Capture the cell that displays the provided text and extract its [x, y] central coordinate. 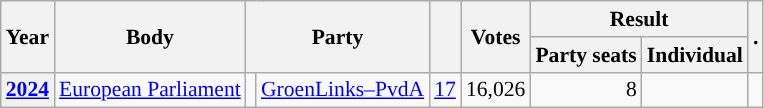
8 [586, 90]
17 [445, 90]
Result [639, 19]
2024 [28, 90]
Party seats [586, 55]
GroenLinks–PvdA [342, 90]
Year [28, 36]
Body [150, 36]
Individual [695, 55]
Party [338, 36]
. [756, 36]
16,026 [496, 90]
Votes [496, 36]
European Parliament [150, 90]
